Return (x, y) of the center of cell containing provided text 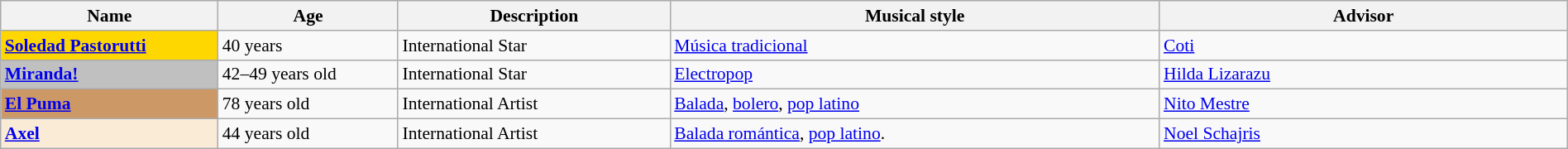
Noel Schajris (1363, 134)
Age (308, 16)
Description (534, 16)
El Puma (109, 104)
Soledad Pastorutti (109, 46)
Balada romántica, pop latino. (915, 134)
Electropop (915, 74)
44 years old (308, 134)
Musical style (915, 16)
Música tradicional (915, 46)
42–49 years old (308, 74)
Axel (109, 134)
Advisor (1363, 16)
40 years (308, 46)
Nito Mestre (1363, 104)
Miranda! (109, 74)
Hilda Lizarazu (1363, 74)
78 years old (308, 104)
Balada, bolero, pop latino (915, 104)
Name (109, 16)
Coti (1363, 46)
